Output the [x, y] coordinate of the center of the cell containing the given text.  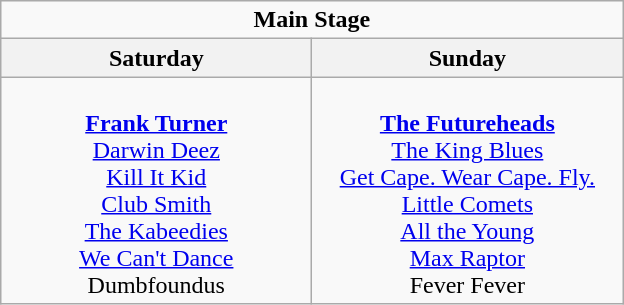
Main Stage [312, 20]
The Futureheads The King Blues Get Cape. Wear Cape. Fly. Little Comets All the Young Max Raptor Fever Fever [468, 190]
Sunday [468, 58]
Frank Turner Darwin Deez Kill It Kid Club Smith The Kabeedies We Can't Dance Dumbfoundus [156, 190]
Saturday [156, 58]
